For the text-containing cell, return its midpoint in [X, Y] coordinate format. 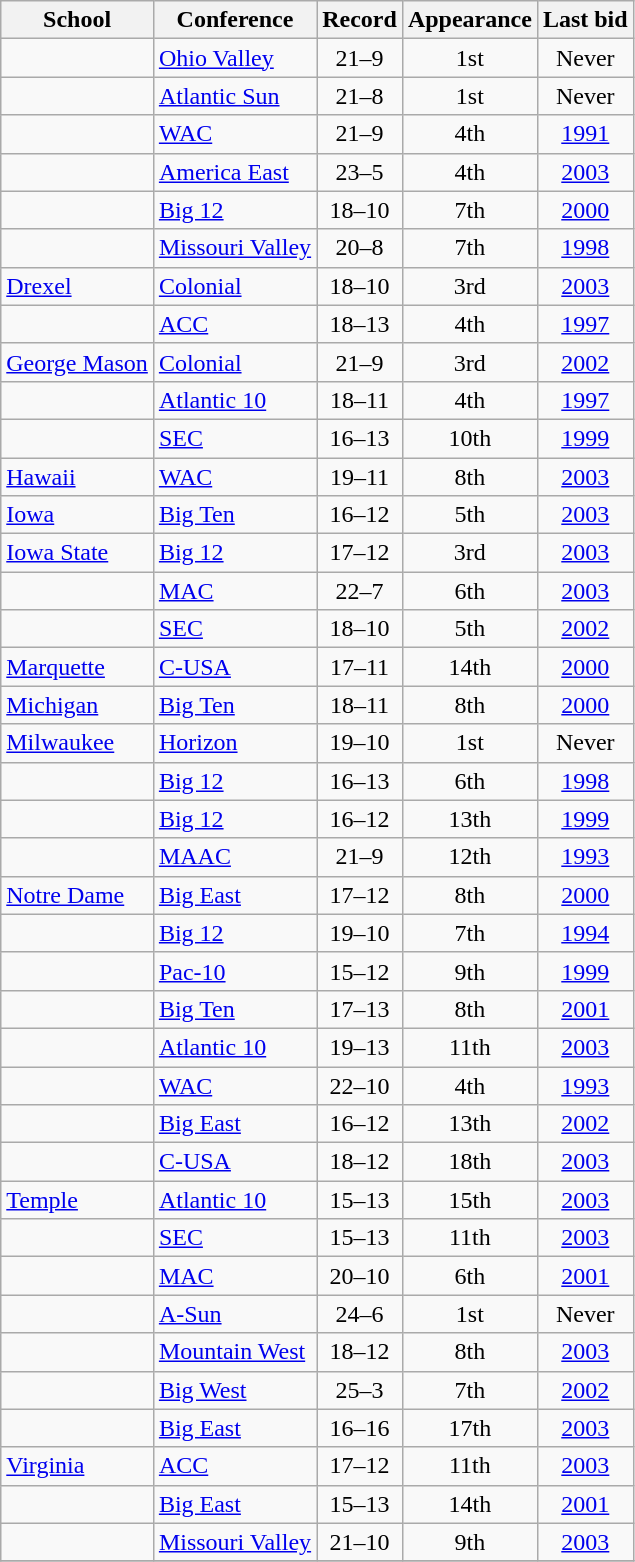
Atlantic Sun [234, 96]
Record [360, 20]
Conference [234, 20]
Iowa [78, 515]
20–8 [360, 248]
1994 [585, 933]
Notre Dame [78, 895]
22–10 [360, 1085]
Michigan [78, 705]
18–13 [360, 324]
Appearance [470, 20]
Temple [78, 1200]
Marquette [78, 667]
Last bid [585, 20]
25–3 [360, 1390]
Drexel [78, 286]
20–10 [360, 1276]
15th [470, 1200]
12th [470, 857]
Hawaii [78, 477]
School [78, 20]
Big West [234, 1390]
22–7 [360, 591]
21–10 [360, 1542]
17–11 [360, 667]
23–5 [360, 172]
18th [470, 1162]
19–13 [360, 1047]
America East [234, 172]
Milwaukee [78, 743]
17th [470, 1428]
1991 [585, 134]
16–16 [360, 1428]
15–12 [360, 971]
Pac-10 [234, 971]
19–11 [360, 477]
George Mason [78, 362]
24–6 [360, 1314]
17–13 [360, 1009]
Iowa State [78, 553]
Horizon [234, 743]
10th [470, 438]
21–8 [360, 96]
A-Sun [234, 1314]
MAAC [234, 857]
Virginia [78, 1466]
Ohio Valley [234, 58]
Mountain West [234, 1352]
